Extract the (X, Y) coordinate from the center of the cell holding the provided text.  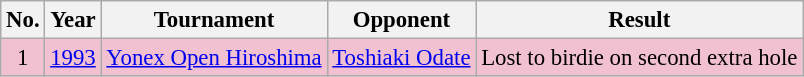
Tournament (214, 20)
1993 (73, 58)
Year (73, 20)
Yonex Open Hiroshima (214, 58)
Lost to birdie on second extra hole (640, 58)
No. (23, 20)
Result (640, 20)
Opponent (402, 20)
Toshiaki Odate (402, 58)
1 (23, 58)
